Pinpoint the cell where the given text exists, returning its [x, y] midpoint coordinate. 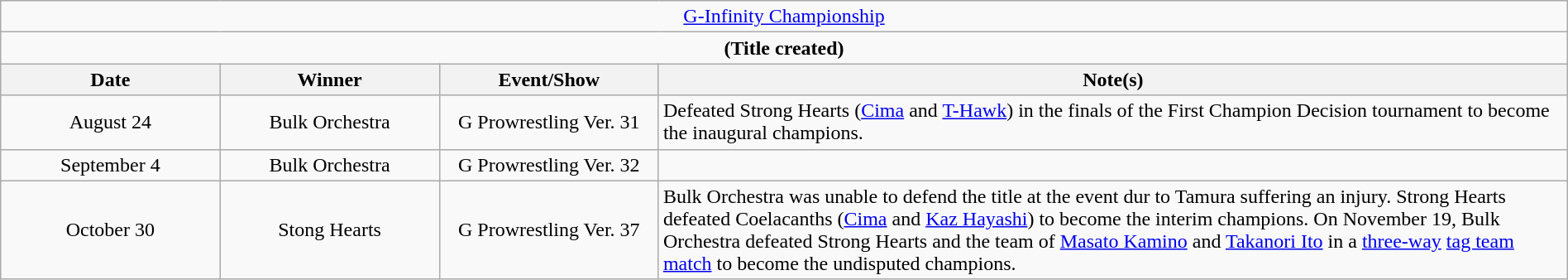
Date [111, 80]
Event/Show [549, 80]
G Prowrestling Ver. 37 [549, 230]
G Prowrestling Ver. 32 [549, 165]
August 24 [111, 123]
G-Infinity Championship [784, 17]
G Prowrestling Ver. 31 [549, 123]
October 30 [111, 230]
Note(s) [1113, 80]
Defeated Strong Hearts (Cima and T-Hawk) in the finals of the First Champion Decision tournament to become the inaugural champions. [1113, 123]
Stong Hearts [329, 230]
September 4 [111, 165]
(Title created) [784, 48]
Winner [329, 80]
